Output the [X, Y] coordinate of the center of the cell containing the given text.  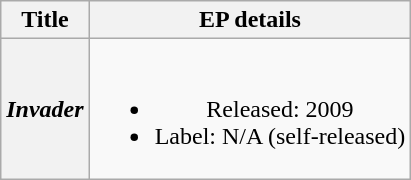
Invader [45, 109]
Title [45, 20]
EP details [250, 20]
Released: 2009Label: N/A (self-released) [250, 109]
